Identify which cell holds the provided text, then report its [X, Y] central coordinate. 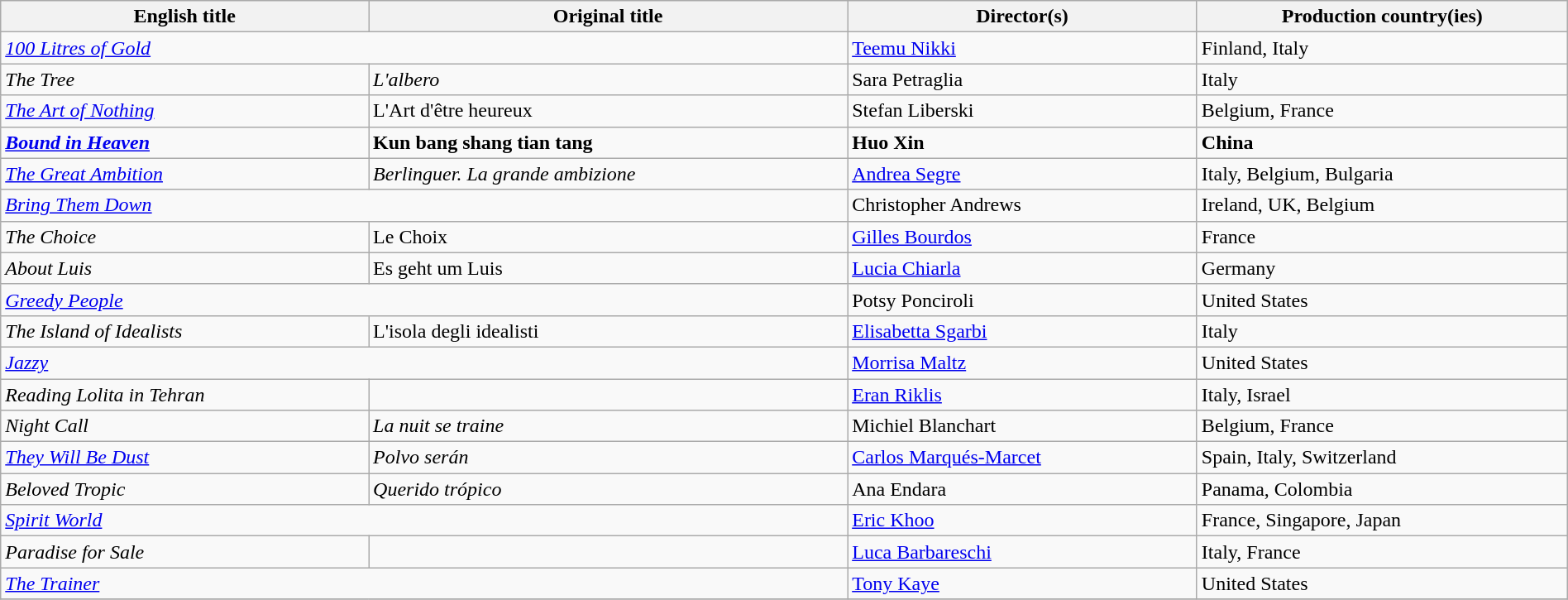
100 Litres of Gold [424, 48]
Ireland, UK, Belgium [1382, 205]
Tony Kaye [1022, 583]
Beloved Tropic [185, 489]
Teemu Nikki [1022, 48]
Bound in Heaven [185, 142]
L'isola degli idealisti [609, 331]
They Will Be Dust [185, 458]
France [1382, 237]
Director(s) [1022, 17]
Production country(ies) [1382, 17]
Luca Barbareschi [1022, 552]
La nuit se traine [609, 426]
Lucia Chiarla [1022, 268]
Paradise for Sale [185, 552]
The Island of Idealists [185, 331]
Carlos Marqués-Marcet [1022, 458]
Italy, Belgium, Bulgaria [1382, 174]
Italy, Israel [1382, 395]
Sara Petraglia [1022, 79]
Eran Riklis [1022, 395]
Jazzy [424, 362]
Morrisa Maltz [1022, 362]
Gilles Bourdos [1022, 237]
Spirit World [424, 521]
About Luis [185, 268]
Reading Lolita in Tehran [185, 395]
Potsy Ponciroli [1022, 300]
Ana Endara [1022, 489]
Greedy People [424, 300]
Christopher Andrews [1022, 205]
Michiel Blanchart [1022, 426]
Panama, Colombia [1382, 489]
Polvo serán [609, 458]
Germany [1382, 268]
The Choice [185, 237]
China [1382, 142]
France, Singapore, Japan [1382, 521]
Es geht um Luis [609, 268]
Night Call [185, 426]
The Trainer [424, 583]
L'albero [609, 79]
Italy, France [1382, 552]
Berlinguer. La grande ambizione [609, 174]
Eric Khoo [1022, 521]
Kun bang shang tian tang [609, 142]
Spain, Italy, Switzerland [1382, 458]
The Great Ambition [185, 174]
Bring Them Down [424, 205]
Andrea Segre [1022, 174]
Huo Xin [1022, 142]
The Art of Nothing [185, 111]
Le Choix [609, 237]
English title [185, 17]
Querido trópico [609, 489]
Stefan Liberski [1022, 111]
Finland, Italy [1382, 48]
L'Art d'être heureux [609, 111]
The Tree [185, 79]
Original title [609, 17]
Elisabetta Sgarbi [1022, 331]
